Find where the given text appears and provide that cell's center as (x, y) coordinate. 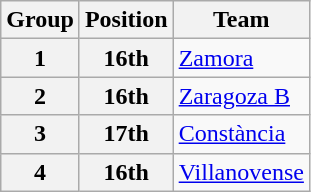
2 (40, 96)
Zamora (241, 58)
Villanovense (241, 172)
Group (40, 20)
Team (241, 20)
3 (40, 134)
4 (40, 172)
Position (126, 20)
Zaragoza B (241, 96)
1 (40, 58)
17th (126, 134)
Constància (241, 134)
